Search for the cell housing the specified text and yield its (X, Y) center coordinate. 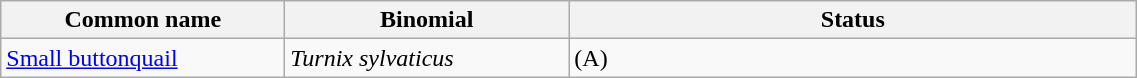
Common name (143, 20)
Turnix sylvaticus (427, 58)
Binomial (427, 20)
(A) (853, 58)
Small buttonquail (143, 58)
Status (853, 20)
